Identify which cell holds the provided text, then report its (X, Y) central coordinate. 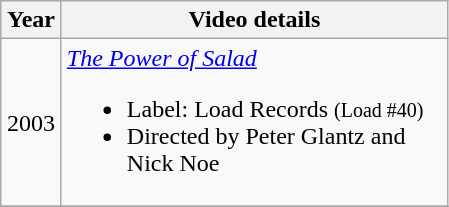
The Power of SaladLabel: Load Records (Load #40)Directed by Peter Glantz and Nick Noe (254, 122)
Year (32, 20)
Video details (254, 20)
2003 (32, 122)
